Extract the (X, Y) coordinate from the center of the cell holding the provided text.  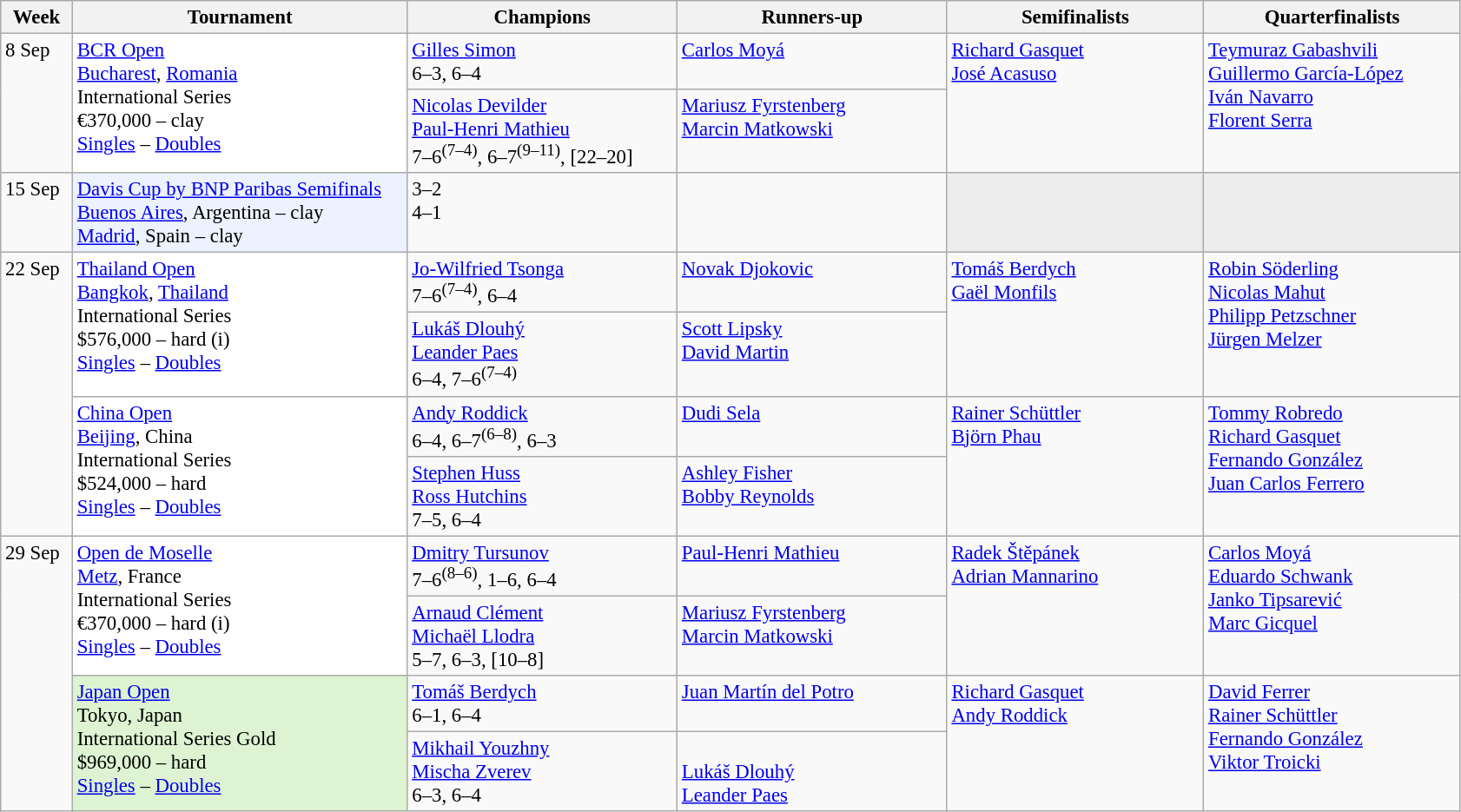
Tommy Robredo Richard Gasquet Fernando González Juan Carlos Ferrero (1332, 465)
8 Sep (36, 104)
Novak Djokovic (813, 283)
15 Sep (36, 213)
Lukáš Dlouhý Leander Paes 6–4, 7–6(7–4) (542, 354)
Carlos Moyá Eduardo Schwank Janko Tipsarević Marc Gicquel (1332, 606)
Gilles Simon 6–3, 6–4 (542, 63)
Richard Gasquet Andy Roddick (1075, 743)
Stephen Huss Ross Hutchins 7–5, 6–4 (542, 496)
Dmitry Tursunov 7–6(8–6), 1–6, 6–4 (542, 566)
Robin Söderling Nicolas Mahut Philipp Petzschner Jürgen Melzer (1332, 325)
Runners-up (813, 17)
3–2 4–1 (542, 213)
Open de Moselle Metz, FranceInternational Series€370,000 – hard (i) Singles – Doubles (240, 606)
Paul-Henri Mathieu (813, 566)
China Open Beijing, ChinaInternational Series$524,000 – hard Singles – Doubles (240, 465)
Juan Martín del Potro (813, 703)
Richard Gasquet José Acasuso (1075, 104)
Japan Open Tokyo, JapanInternational Series Gold$969,000 – hard Singles – Doubles (240, 743)
Ashley Fisher Bobby Reynolds (813, 496)
Lukáš Dlouhý Leander Paes (813, 771)
Mikhail Youzhny Mischa Zverev6–3, 6–4 (542, 771)
BCR Open Bucharest, RomaniaInternational Series€370,000 – clay Singles – Doubles (240, 104)
Tomáš Berdych Gaël Monfils (1075, 325)
Teymuraz Gabashvili Guillermo García-López Iván Navarro Florent Serra (1332, 104)
22 Sep (36, 394)
Arnaud Clément Michaël Llodra 5–7, 6–3, [10–8] (542, 636)
Semifinalists (1075, 17)
Thailand Open Bangkok, ThailandInternational Series$576,000 – hard (i) Singles – Doubles (240, 325)
Quarterfinalists (1332, 17)
Week (36, 17)
Champions (542, 17)
29 Sep (36, 674)
Jo-Wilfried Tsonga 7–6(7–4), 6–4 (542, 283)
David Ferrer Rainer Schüttler Fernando González Viktor Troicki (1332, 743)
Scott Lipsky David Martin (813, 354)
Rainer Schüttler Björn Phau (1075, 465)
Radek Štěpánek Adrian Mannarino (1075, 606)
Nicolas Devilder Paul-Henri Mathieu 7–6(7–4), 6–7(9–11), [22–20] (542, 131)
Davis Cup by BNP Paribas Semifinals Buenos Aires, Argentina – clay Madrid, Spain – clay (240, 213)
Tournament (240, 17)
Andy Roddick6–4, 6–7(6–8), 6–3 (542, 426)
Tomáš Berdych 6–1, 6–4 (542, 703)
Carlos Moyá (813, 63)
Dudi Sela (813, 426)
